Locate the cell with the specified text and output its (X, Y) center coordinate. 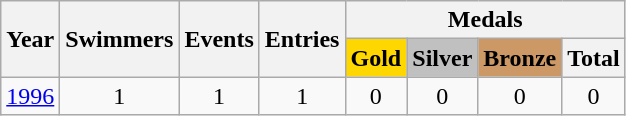
Bronze (520, 58)
Year (30, 39)
Entries (302, 39)
Medals (485, 20)
Total (594, 58)
Silver (442, 58)
Events (219, 39)
1996 (30, 96)
Gold (376, 58)
Swimmers (120, 39)
